Identify which cell holds the provided text, then report its (X, Y) central coordinate. 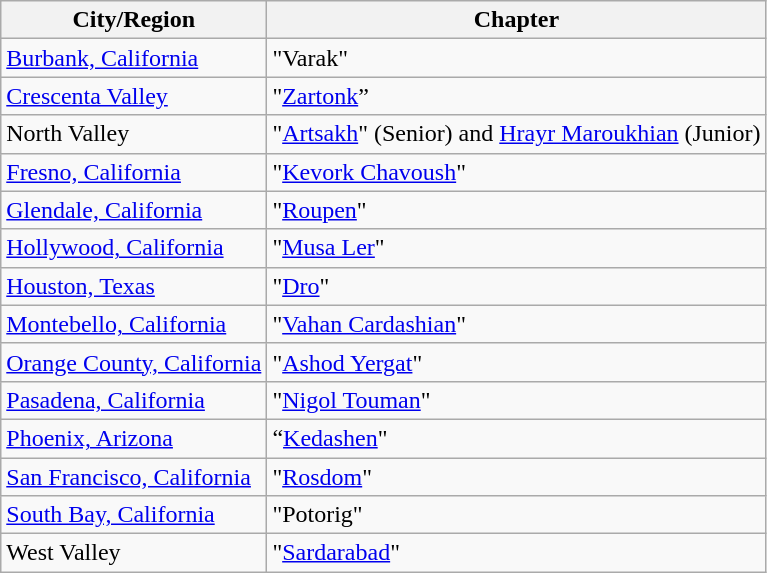
North Valley (134, 134)
Chapter (516, 20)
"Sardarabad" (516, 553)
"Ashod Yergat" (516, 362)
Pasadena, California (134, 400)
Houston, Texas (134, 286)
"Artsakh" (Senior) and Hrayr Maroukhian (Junior) (516, 134)
Fresno, California (134, 172)
"Roupen" (516, 210)
South Bay, California (134, 515)
"Musa Ler" (516, 248)
"Dro" (516, 286)
West Valley (134, 553)
Phoenix, Arizona (134, 438)
"Zartonk” (516, 96)
Montebello, California (134, 324)
Hollywood, California (134, 248)
"Potorig" (516, 515)
San Francisco, California (134, 477)
"Rosdom" (516, 477)
Orange County, California (134, 362)
Burbank, California (134, 58)
"Nigol Touman" (516, 400)
“Kedashen" (516, 438)
"Kevork Chavoush" (516, 172)
Crescenta Valley (134, 96)
City/Region (134, 20)
"Vahan Cardashian" (516, 324)
Glendale, California (134, 210)
"Varak" (516, 58)
